Extract the (x, y) coordinate from the center of the cell holding the provided text.  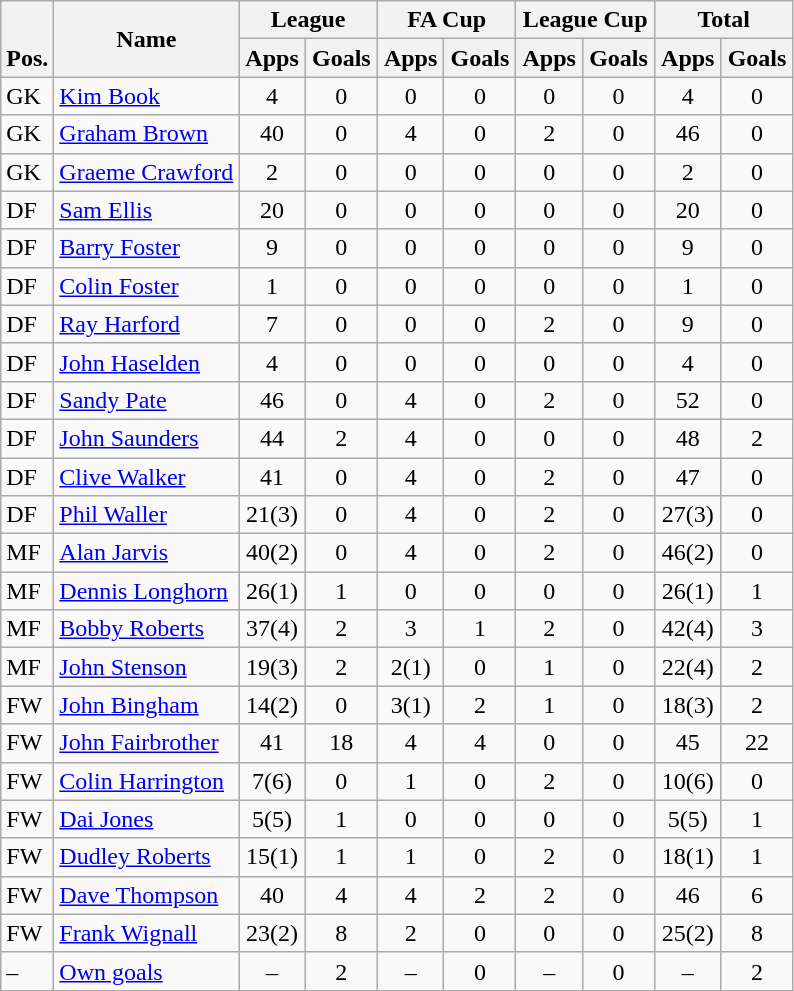
7(6) (272, 781)
18 (341, 743)
Kim Book (146, 96)
Bobby Roberts (146, 629)
21(3) (272, 515)
Dave Thompson (146, 895)
46(2) (688, 553)
League Cup (586, 20)
John Haselden (146, 362)
Graham Brown (146, 134)
Clive Walker (146, 477)
Dudley Roberts (146, 857)
27(3) (688, 515)
John Saunders (146, 438)
Dai Jones (146, 819)
3(1) (410, 705)
44 (272, 438)
Own goals (146, 971)
10(6) (688, 781)
Barry Foster (146, 248)
Name (146, 39)
Graeme Crawford (146, 172)
40(2) (272, 553)
47 (688, 477)
19(3) (272, 667)
Phil Waller (146, 515)
22(4) (688, 667)
Colin Harrington (146, 781)
Pos. (28, 39)
John Bingham (146, 705)
45 (688, 743)
John Fairbrother (146, 743)
22 (757, 743)
48 (688, 438)
18(3) (688, 705)
Frank Wignall (146, 933)
25(2) (688, 933)
FA Cup (446, 20)
2(1) (410, 667)
John Stenson (146, 667)
18(1) (688, 857)
6 (757, 895)
37(4) (272, 629)
15(1) (272, 857)
Sam Ellis (146, 210)
Total (724, 20)
7 (272, 324)
Colin Foster (146, 286)
Ray Harford (146, 324)
42(4) (688, 629)
23(2) (272, 933)
Sandy Pate (146, 400)
52 (688, 400)
Alan Jarvis (146, 553)
League (308, 20)
Dennis Longhorn (146, 591)
14(2) (272, 705)
